Scan for the cell matching the given text and deliver its (X, Y) coordinate at center. 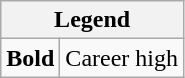
Legend (92, 20)
Bold (30, 58)
Career high (122, 58)
